Output the (x, y) coordinate of the center of the cell containing the given text.  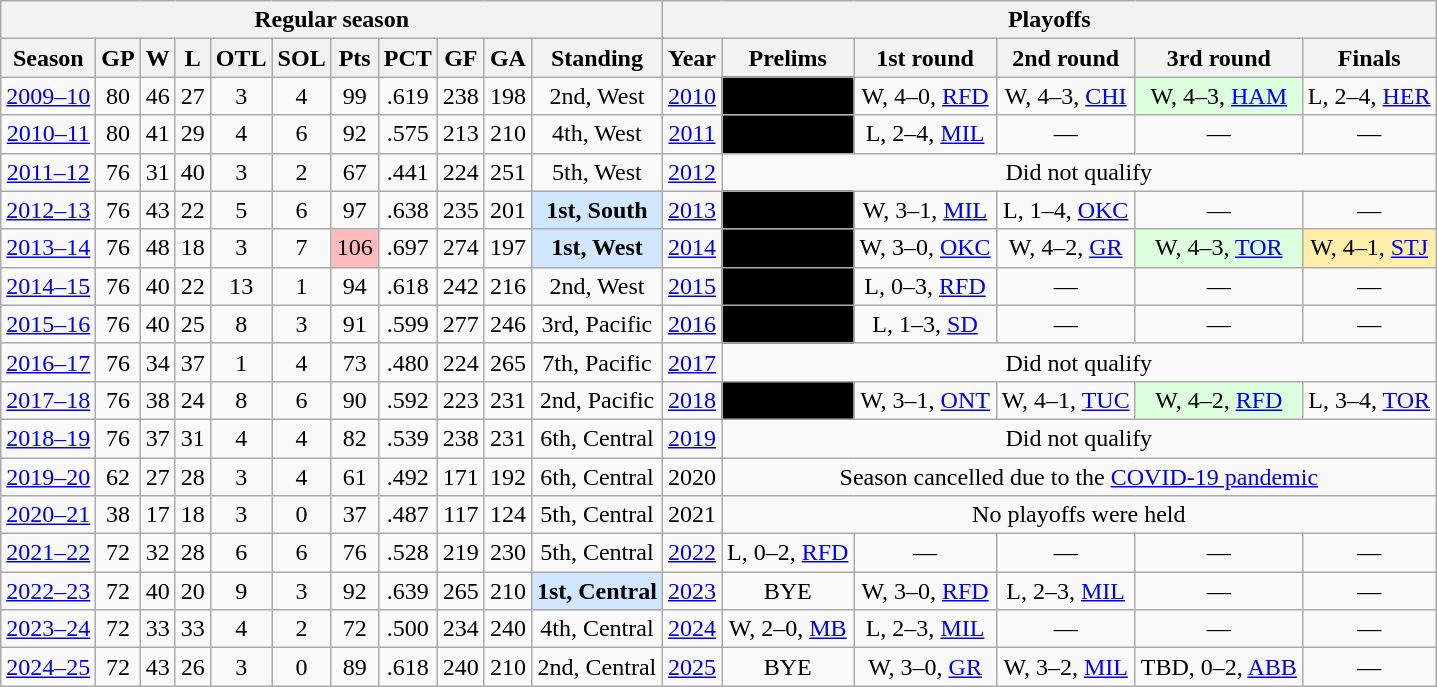
2019 (692, 438)
W, 3–1, ONT (925, 400)
274 (460, 248)
Playoffs (1049, 20)
2020–21 (48, 515)
124 (508, 515)
26 (192, 667)
82 (354, 438)
2014 (692, 248)
W, 4–3, TOR (1218, 248)
2024–25 (48, 667)
4th, West (596, 134)
W, 2–0, MB (788, 629)
24 (192, 400)
1st, Central (596, 591)
97 (354, 210)
L, 1–3, SD (925, 324)
2024 (692, 629)
89 (354, 667)
246 (508, 324)
1st round (925, 58)
TBD, 0–2, ABB (1218, 667)
W (158, 58)
25 (192, 324)
7 (302, 248)
13 (241, 286)
2014–15 (48, 286)
62 (118, 477)
W, 4–1, TUC (1066, 400)
235 (460, 210)
.575 (408, 134)
2018–19 (48, 438)
L, 3–4, TOR (1369, 400)
2013–14 (48, 248)
41 (158, 134)
2023 (692, 591)
3rd, Pacific (596, 324)
W, 4–2, GR (1066, 248)
2016 (692, 324)
171 (460, 477)
1st, South (596, 210)
242 (460, 286)
106 (354, 248)
W, 4–1, STJ (1369, 248)
2025 (692, 667)
91 (354, 324)
223 (460, 400)
.619 (408, 96)
.500 (408, 629)
5th, West (596, 172)
Finals (1369, 58)
34 (158, 362)
L (192, 58)
277 (460, 324)
1st, West (596, 248)
W, 4–3, HAM (1218, 96)
198 (508, 96)
99 (354, 96)
Pts (354, 58)
2016–17 (48, 362)
2013 (692, 210)
251 (508, 172)
.539 (408, 438)
L, 1–4, OKC (1066, 210)
2010–11 (48, 134)
5 (241, 210)
48 (158, 248)
2022–23 (48, 591)
90 (354, 400)
GF (460, 58)
197 (508, 248)
SOL (302, 58)
234 (460, 629)
2010 (692, 96)
W, 3–0, RFD (925, 591)
Season (48, 58)
W, 3–0, OKC (925, 248)
201 (508, 210)
67 (354, 172)
4th, Central (596, 629)
L, 0–3, RFD (925, 286)
2nd, Pacific (596, 400)
2021 (692, 515)
2009–10 (48, 96)
219 (460, 553)
Year (692, 58)
2015 (692, 286)
2012 (692, 172)
W, 3–2, MIL (1066, 667)
W, 3–1, MIL (925, 210)
2019–20 (48, 477)
OTL (241, 58)
L, 2–4, HER (1369, 96)
W, 3–0, GR (925, 667)
2012–13 (48, 210)
2nd round (1066, 58)
29 (192, 134)
213 (460, 134)
.528 (408, 553)
32 (158, 553)
61 (354, 477)
Prelims (788, 58)
W, 4–2, RFD (1218, 400)
.480 (408, 362)
.638 (408, 210)
7th, Pacific (596, 362)
230 (508, 553)
2023–24 (48, 629)
117 (460, 515)
2020 (692, 477)
9 (241, 591)
Standing (596, 58)
2015–16 (48, 324)
W, 4–0, RFD (925, 96)
2017–18 (48, 400)
.441 (408, 172)
GA (508, 58)
2nd, Central (596, 667)
216 (508, 286)
L, 0–2, RFD (788, 553)
2011–12 (48, 172)
17 (158, 515)
.492 (408, 477)
Season cancelled due to the COVID-19 pandemic (1080, 477)
2018 (692, 400)
No playoffs were held (1080, 515)
46 (158, 96)
.639 (408, 591)
.592 (408, 400)
73 (354, 362)
2017 (692, 362)
GP (118, 58)
Regular season (332, 20)
.697 (408, 248)
3rd round (1218, 58)
2011 (692, 134)
.599 (408, 324)
94 (354, 286)
192 (508, 477)
20 (192, 591)
2021–22 (48, 553)
2022 (692, 553)
W, 4–3, CHI (1066, 96)
.487 (408, 515)
PCT (408, 58)
L, 2–4, MIL (925, 134)
